From the cell containing the given text, extract its center point as (X, Y) coordinate. 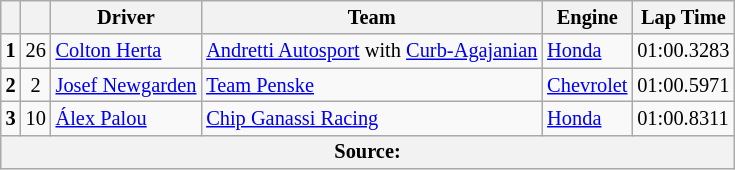
Josef Newgarden (126, 85)
01:00.8311 (683, 118)
Engine (587, 17)
Team (372, 17)
26 (36, 51)
Team Penske (372, 85)
Chevrolet (587, 85)
Álex Palou (126, 118)
10 (36, 118)
Colton Herta (126, 51)
3 (11, 118)
1 (11, 51)
Andretti Autosport with Curb-Agajanian (372, 51)
Driver (126, 17)
Lap Time (683, 17)
01:00.5971 (683, 85)
01:00.3283 (683, 51)
Source: (368, 152)
Chip Ganassi Racing (372, 118)
